Identify which cell holds the provided text, then report its [X, Y] central coordinate. 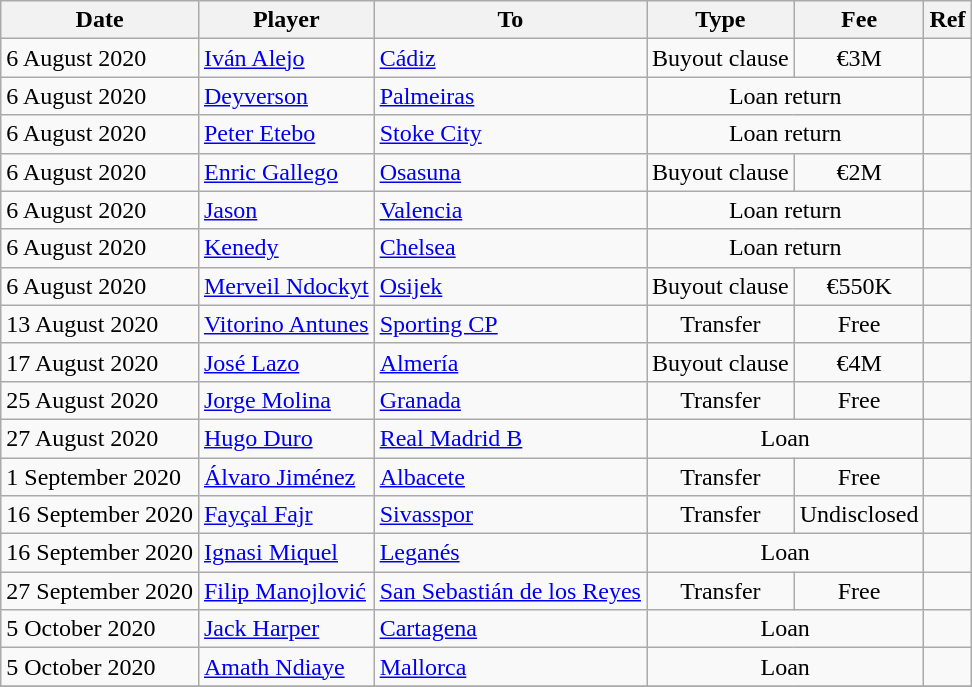
1 September 2020 [100, 477]
Álvaro Jiménez [286, 477]
Ignasi Miquel [286, 553]
Fee [859, 20]
José Lazo [286, 362]
Valencia [510, 210]
San Sebastián de los Reyes [510, 591]
Peter Etebo [286, 134]
Enric Gallego [286, 172]
Almería [510, 362]
Mallorca [510, 667]
Leganés [510, 553]
Real Madrid B [510, 438]
13 August 2020 [100, 324]
Player [286, 20]
Kenedy [286, 248]
Date [100, 20]
Merveil Ndockyt [286, 286]
Jorge Molina [286, 400]
Cartagena [510, 629]
17 August 2020 [100, 362]
Chelsea [510, 248]
Jack Harper [286, 629]
Sivasspor [510, 515]
Iván Alejo [286, 58]
Filip Manojlović [286, 591]
Undisclosed [859, 515]
Albacete [510, 477]
€3M [859, 58]
Palmeiras [510, 96]
Stoke City [510, 134]
Osijek [510, 286]
Granada [510, 400]
Amath Ndiaye [286, 667]
Deyverson [286, 96]
27 August 2020 [100, 438]
Cádiz [510, 58]
€2M [859, 172]
Type [720, 20]
Vitorino Antunes [286, 324]
Jason [286, 210]
Sporting CP [510, 324]
To [510, 20]
27 September 2020 [100, 591]
Osasuna [510, 172]
Hugo Duro [286, 438]
€550K [859, 286]
25 August 2020 [100, 400]
Fayçal Fajr [286, 515]
Ref [948, 20]
€4M [859, 362]
